Scan for the cell matching the given text and deliver its (X, Y) coordinate at center. 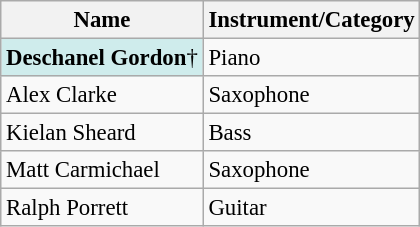
Matt Carmichael (102, 170)
Bass (312, 133)
Guitar (312, 208)
Name (102, 20)
Kielan Sheard (102, 133)
Ralph Porrett (102, 208)
Instrument/Category (312, 20)
Deschanel Gordon† (102, 58)
Alex Clarke (102, 95)
Piano (312, 58)
